Scan for the cell matching the given text and deliver its (x, y) coordinate at center. 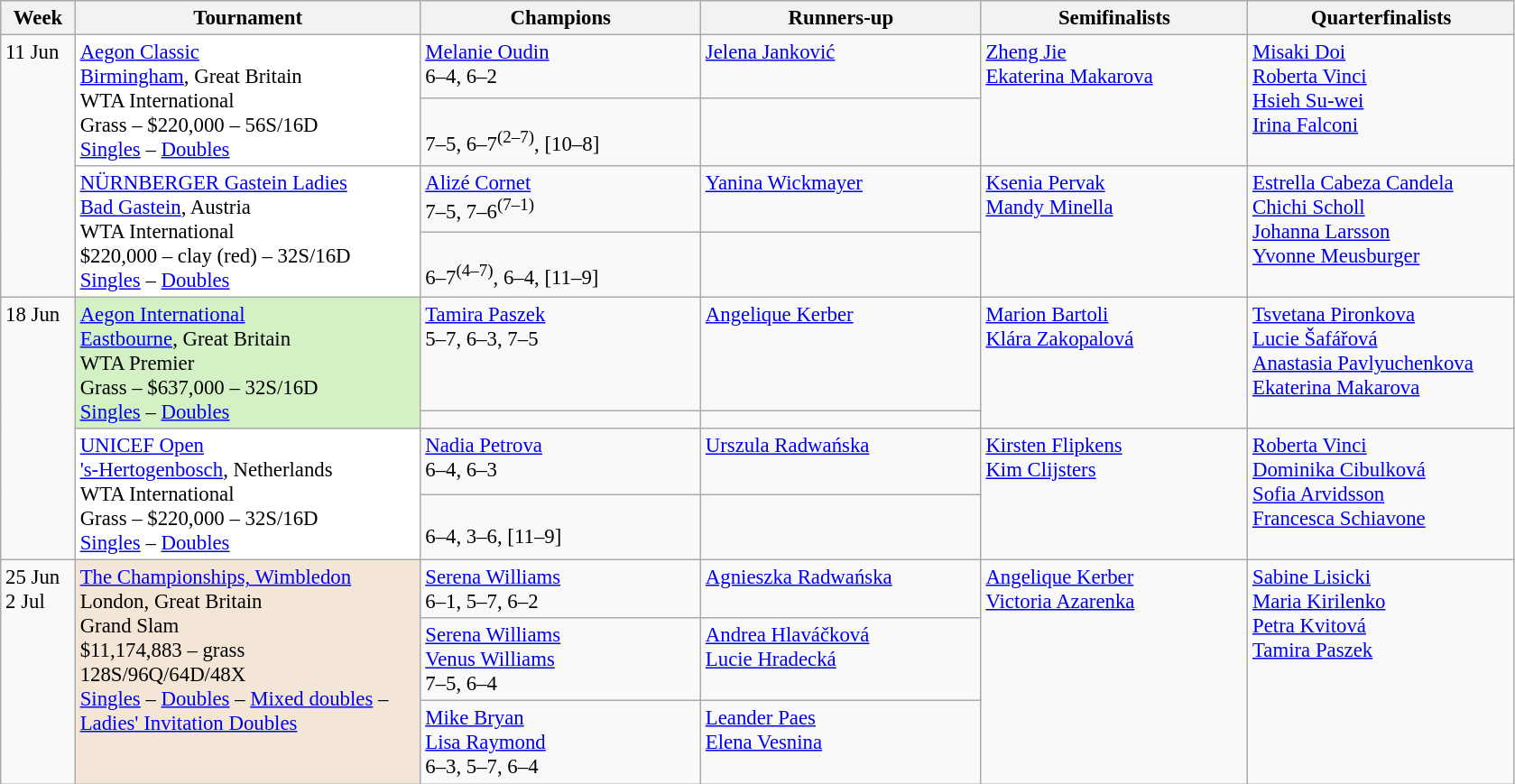
Zheng Jie Ekaterina Makarova (1114, 101)
Nadia Petrova6–4, 6–3 (561, 462)
Ksenia Pervak Mandy Minella (1114, 232)
Marion Bartoli Klára Zakopalová (1114, 364)
Tournament (247, 18)
Alizé Cornet7–5, 7–6(7–1) (561, 198)
Angelique Kerber (841, 354)
Melanie Oudin6–4, 6–2 (561, 67)
Quarterfinalists (1381, 18)
25 Jun 2 Jul (38, 672)
Aegon InternationalEastbourne, Great BritainWTA PremierGrass – $637,000 – 32S/16DSingles – Doubles (247, 364)
Kirsten Flipkens Kim Clijsters (1114, 494)
Misaki Doi Roberta Vinci Hsieh Su-wei Irina Falconi (1381, 101)
Serena Williams Venus Williams 7–5, 6–4 (561, 660)
Jelena Janković (841, 67)
NÜRNBERGER Gastein LadiesBad Gastein, AustriaWTA International$220,000 – clay (red) – 32S/16DSingles – Doubles (247, 232)
UNICEF Open's-Hertogenbosch, NetherlandsWTA InternationalGrass – $220,000 – 32S/16DSingles – Doubles (247, 494)
Semifinalists (1114, 18)
7–5, 6–7(2–7), [10–8] (561, 132)
Mike Bryan Lisa Raymond 6–3, 5–7, 6–4 (561, 742)
Yanina Wickmayer (841, 198)
Andrea Hlaváčková Lucie Hradecká (841, 660)
Aegon ClassicBirmingham, Great BritainWTA InternationalGrass – $220,000 – 56S/16DSingles – Doubles (247, 101)
Serena Williams6–1, 5–7, 6–2 (561, 590)
Roberta Vinci Dominika Cibulková Sofia Arvidsson Francesca Schiavone (1381, 494)
Tamira Paszek5–7, 6–3, 7–5 (561, 354)
Leander Paes Elena Vesnina (841, 742)
Urszula Radwańska (841, 462)
Champions (561, 18)
Estrella Cabeza Candela Chichi Scholl Johanna Larsson Yvonne Meusburger (1381, 232)
11 Jun (38, 166)
Tsvetana Pironkova Lucie Šafářová Anastasia Pavlyuchenkova Ekaterina Makarova (1381, 364)
Week (38, 18)
18 Jun (38, 429)
6–7(4–7), 6–4, [11–9] (561, 265)
6–4, 3–6, [11–9] (561, 527)
Runners-up (841, 18)
Angelique Kerber Victoria Azarenka (1114, 672)
Sabine Lisicki Maria Kirilenko Petra Kvitová Tamira Paszek (1381, 672)
Agnieszka Radwańska (841, 590)
